Return the [X, Y] coordinate for the center point of the cell that contains the specified text.  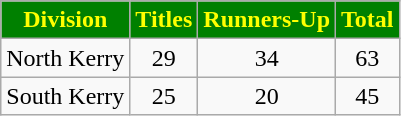
45 [368, 96]
34 [267, 58]
25 [164, 96]
Titles [164, 20]
Total [368, 20]
29 [164, 58]
20 [267, 96]
South Kerry [66, 96]
North Kerry [66, 58]
Runners-Up [267, 20]
63 [368, 58]
Division [66, 20]
